From the cell containing the given text, extract its center point as (X, Y) coordinate. 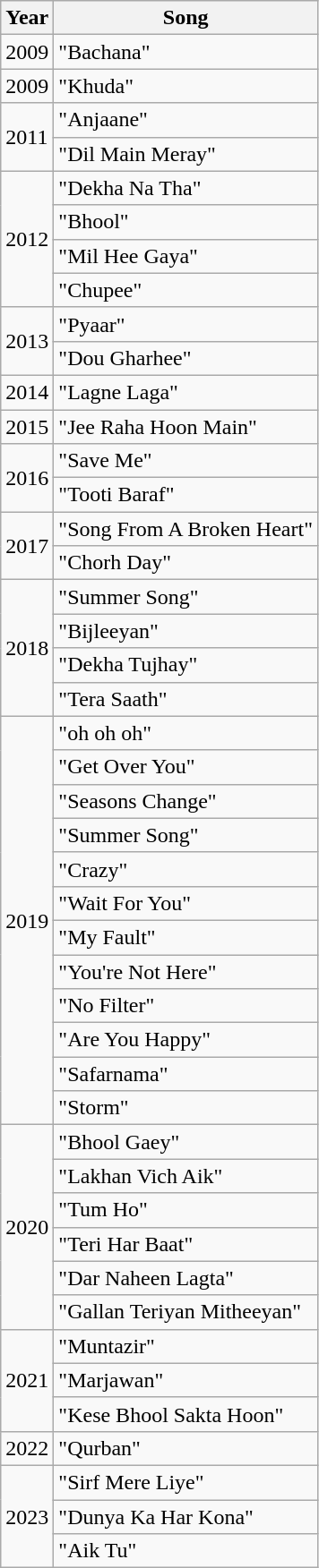
"Dou Gharhee" (186, 358)
"Kese Bhool Sakta Hoon" (186, 1414)
"Jee Raha Hoon Main" (186, 427)
"Qurban" (186, 1448)
"You're Not Here" (186, 971)
"Safarnama" (186, 1074)
2022 (27, 1448)
"oh oh oh" (186, 733)
"Teri Har Baat" (186, 1244)
"Aik Tu" (186, 1551)
2013 (27, 341)
"Seasons Change" (186, 801)
Year (27, 18)
2012 (27, 239)
"My Fault" (186, 937)
"Storm" (186, 1108)
"Sirf Mere Liye" (186, 1482)
"Bhool Gaey" (186, 1142)
"Khuda" (186, 86)
"Muntazir" (186, 1346)
"Save Me" (186, 461)
"Pyaar" (186, 324)
"Dil Main Meray" (186, 154)
2016 (27, 478)
"Dunya Ka Har Kona" (186, 1517)
"Tera Saath" (186, 699)
Song (186, 18)
2015 (27, 427)
"Dekha Tujhay" (186, 665)
2014 (27, 392)
"Dekha Na Tha" (186, 188)
"Chorh Day" (186, 563)
"Bachana" (186, 52)
"Gallan Teriyan Mitheeyan" (186, 1312)
2020 (27, 1227)
"Dar Naheen Lagta" (186, 1278)
2011 (27, 137)
2019 (27, 920)
"Are You Happy" (186, 1040)
2023 (27, 1516)
"Mil Hee Gaya" (186, 256)
"Crazy" (186, 869)
"Song From A Broken Heart" (186, 529)
"Lagne Laga" (186, 392)
"Lakhan Vich Aik" (186, 1176)
"Marjawan" (186, 1380)
"Bhool" (186, 222)
"Tum Ho" (186, 1210)
"No Filter" (186, 1006)
"Tooti Baraf" (186, 495)
2017 (27, 546)
"Anjaane" (186, 120)
"Get Over You" (186, 767)
"Chupee" (186, 290)
2018 (27, 648)
"Wait For You" (186, 903)
2021 (27, 1380)
"Bijleeyan" (186, 631)
